Provide the (x, y) coordinate of the cell's center where the given text is located.  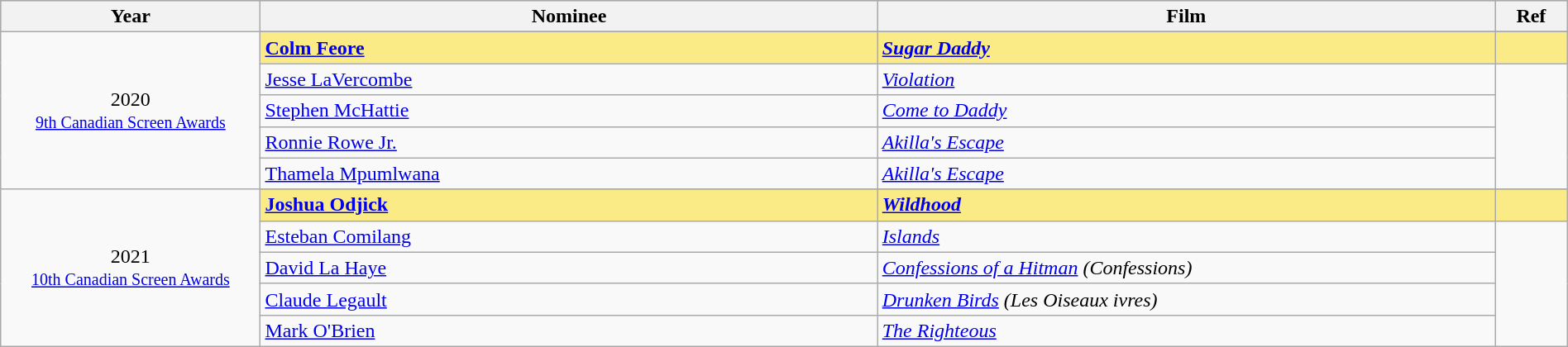
Wildhood (1186, 205)
Joshua Odjick (569, 205)
Come to Daddy (1186, 111)
Jesse LaVercombe (569, 79)
Confessions of a Hitman (Confessions) (1186, 268)
2021 10th Canadian Screen Awards (131, 268)
David La Haye (569, 268)
Stephen McHattie (569, 111)
Film (1186, 17)
Nominee (569, 17)
Ref (1532, 17)
Colm Feore (569, 48)
The Righteous (1186, 330)
Violation (1186, 79)
Year (131, 17)
Thamela Mpumlwana (569, 173)
Ronnie Rowe Jr. (569, 142)
Mark O'Brien (569, 330)
2020 9th Canadian Screen Awards (131, 111)
Claude Legault (569, 299)
Islands (1186, 236)
Esteban Comilang (569, 236)
Drunken Birds (Les Oiseaux ivres) (1186, 299)
Sugar Daddy (1186, 48)
